Determine the [x, y] coordinate at the center of the cell enclosing the given text.  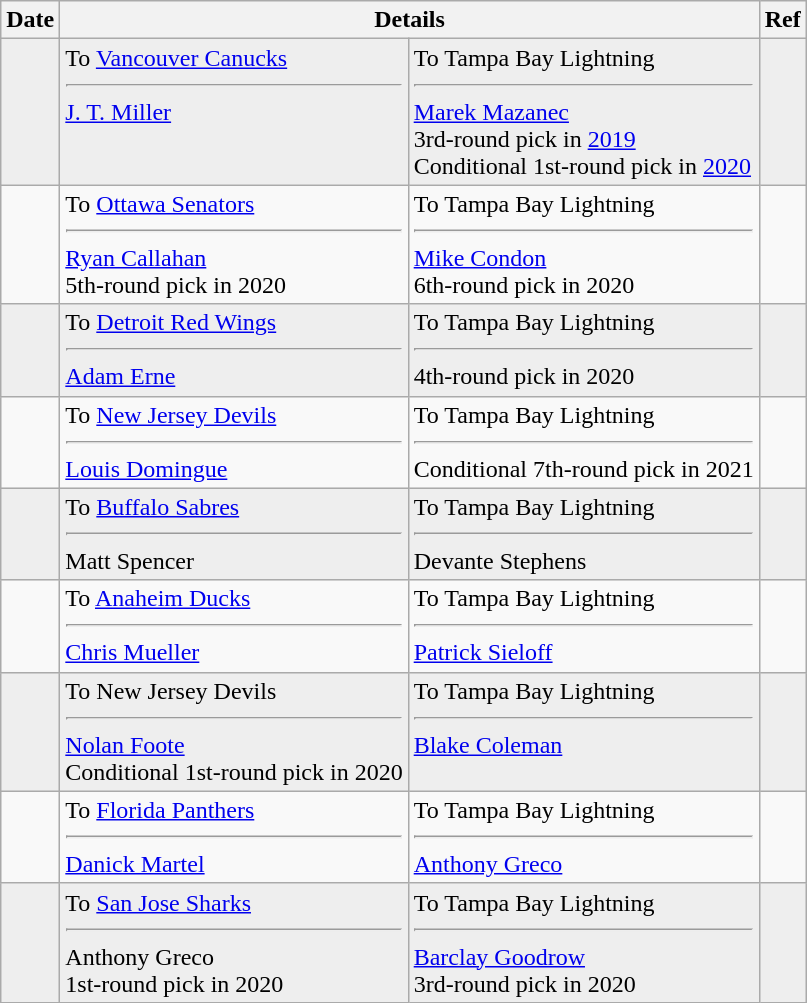
To Tampa Bay LightningBlake Coleman [584, 732]
Date [30, 20]
To Ottawa SenatorsRyan Callahan5th-round pick in 2020 [234, 244]
To New Jersey DevilsLouis Domingue [234, 442]
To San Jose SharksAnthony Greco 1st-round pick in 2020 [234, 942]
To Tampa Bay LightningMike Condon6th-round pick in 2020 [584, 244]
Ref [782, 20]
To Tampa Bay LightningMarek Mazanec3rd-round pick in 2019Conditional 1st-round pick in 2020 [584, 112]
To Detroit Red WingsAdam Erne [234, 350]
Details [410, 20]
To Buffalo SabresMatt Spencer [234, 534]
To Vancouver CanucksJ. T. Miller [234, 112]
To Anaheim DucksChris Mueller [234, 626]
To Tampa Bay LightningAnthony Greco [584, 837]
To Tampa Bay LightningBarclay Goodrow 3rd-round pick in 2020 [584, 942]
To Tampa Bay LightningConditional 7th-round pick in 2021 [584, 442]
To Tampa Bay LightningPatrick Sieloff [584, 626]
To New Jersey DevilsNolan FooteConditional 1st-round pick in 2020 [234, 732]
To Tampa Bay Lightning4th-round pick in 2020 [584, 350]
To Florida PanthersDanick Martel [234, 837]
To Tampa Bay LightningDevante Stephens [584, 534]
